Detect which cell encompasses the target text, then output its (X, Y) center coordinate. 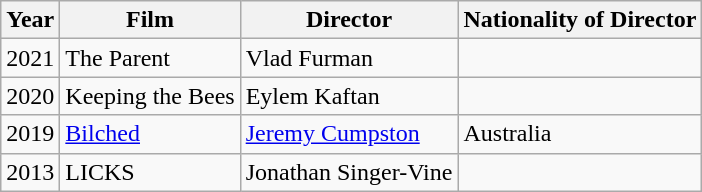
Director (349, 20)
Vlad Furman (349, 58)
Nationality of Director (580, 20)
Jonathan Singer-Vine (349, 172)
Keeping the Bees (150, 96)
The Parent (150, 58)
Eylem Kaftan (349, 96)
2020 (30, 96)
2019 (30, 134)
Bilched (150, 134)
2013 (30, 172)
LICKS (150, 172)
Year (30, 20)
Film (150, 20)
2021 (30, 58)
Jeremy Cumpston (349, 134)
Australia (580, 134)
